For the text-containing cell, return its midpoint in [x, y] coordinate format. 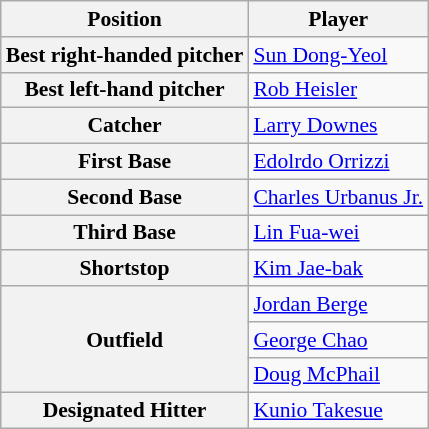
Best right-handed pitcher [125, 55]
Charles Urbanus Jr. [338, 197]
Designated Hitter [125, 411]
Kim Jae-bak [338, 269]
Lin Fua-wei [338, 233]
Kunio Takesue [338, 411]
Third Base [125, 233]
Jordan Berge [338, 304]
Edolrdo Orrizzi [338, 162]
Best left-hand pitcher [125, 90]
Outfield [125, 340]
Larry Downes [338, 126]
Player [338, 19]
Sun Dong-Yeol [338, 55]
Shortstop [125, 269]
Rob Heisler [338, 90]
Doug McPhail [338, 375]
First Base [125, 162]
Catcher [125, 126]
George Chao [338, 340]
Second Base [125, 197]
Position [125, 19]
